From the cell containing the given text, extract its center point as [X, Y] coordinate. 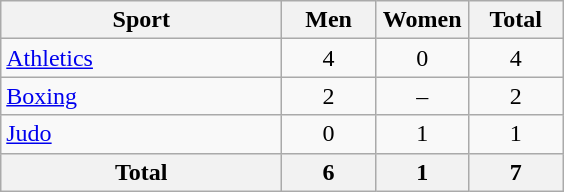
Athletics [142, 58]
6 [329, 172]
Boxing [142, 96]
Sport [142, 20]
– [422, 96]
7 [516, 172]
Judo [142, 134]
Men [329, 20]
Women [422, 20]
